Return the (x, y) coordinate for the center point of the cell that contains the specified text.  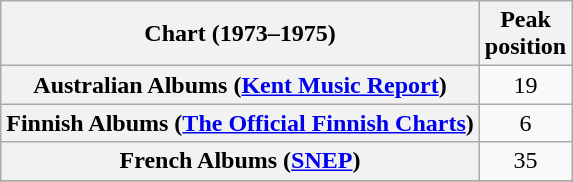
Australian Albums (Kent Music Report) (240, 85)
6 (525, 123)
19 (525, 85)
35 (525, 161)
Chart (1973–1975) (240, 34)
Peakposition (525, 34)
Finnish Albums (The Official Finnish Charts) (240, 123)
French Albums (SNEP) (240, 161)
